Scan for the cell matching the given text and deliver its [x, y] coordinate at center. 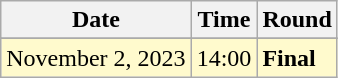
November 2, 2023 [96, 58]
Date [96, 20]
Time [224, 20]
Round [297, 20]
Final [297, 58]
14:00 [224, 58]
